Extract the [X, Y] coordinate from the center of the cell holding the provided text.  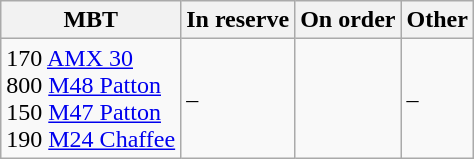
170 AMX 30 800 M48 Patton150 M47 Patton190 M24 Chaffee [91, 98]
MBT [91, 20]
In reserve [238, 20]
On order [348, 20]
Other [437, 20]
